Scan for the cell matching the given text and deliver its (X, Y) coordinate at center. 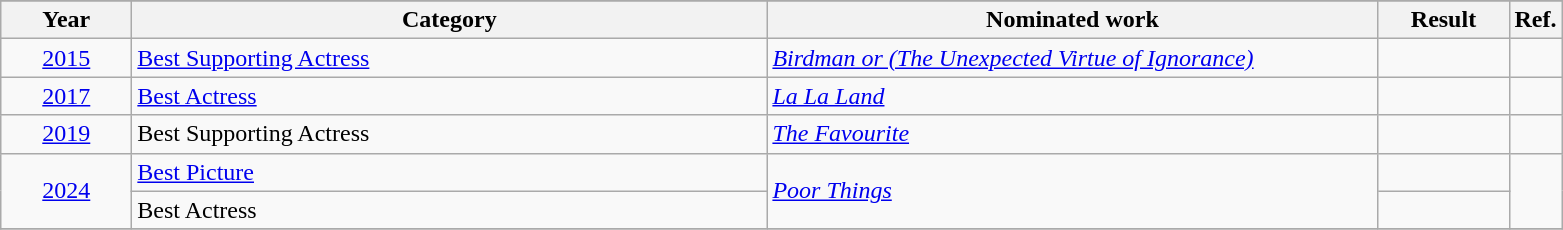
Result (1444, 20)
Nominated work (1072, 20)
La La Land (1072, 96)
2019 (66, 134)
The Favourite (1072, 134)
Birdman or (The Unexpected Virtue of Ignorance) (1072, 58)
Year (66, 20)
Poor Things (1072, 191)
2017 (66, 96)
2015 (66, 58)
2024 (66, 191)
Best Picture (450, 172)
Category (450, 20)
Ref. (1536, 20)
